Find where the given text appears and provide that cell's center as (x, y) coordinate. 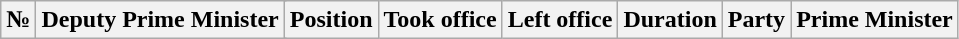
№ (18, 20)
Party (756, 20)
Left office (560, 20)
Took office (440, 20)
Duration (670, 20)
Prime Minister (875, 20)
Position (331, 20)
Deputy Prime Minister (160, 20)
